Find where the given text appears and provide that cell's center as (X, Y) coordinate. 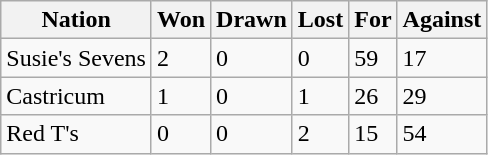
54 (442, 134)
Susie's Sevens (76, 58)
Red T's (76, 134)
17 (442, 58)
29 (442, 96)
26 (373, 96)
Against (442, 20)
Won (180, 20)
For (373, 20)
Lost (320, 20)
59 (373, 58)
Drawn (252, 20)
15 (373, 134)
Castricum (76, 96)
Nation (76, 20)
